Output the [x, y] coordinate of the center of the cell containing the given text.  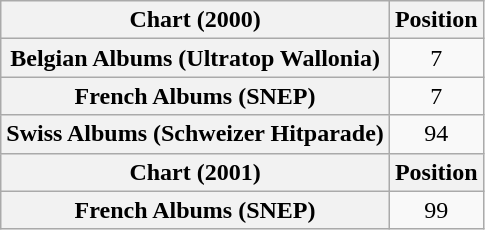
Belgian Albums (Ultratop Wallonia) [196, 58]
94 [436, 134]
99 [436, 210]
Chart (2000) [196, 20]
Chart (2001) [196, 172]
Swiss Albums (Schweizer Hitparade) [196, 134]
